For the text-containing cell, return its midpoint in [x, y] coordinate format. 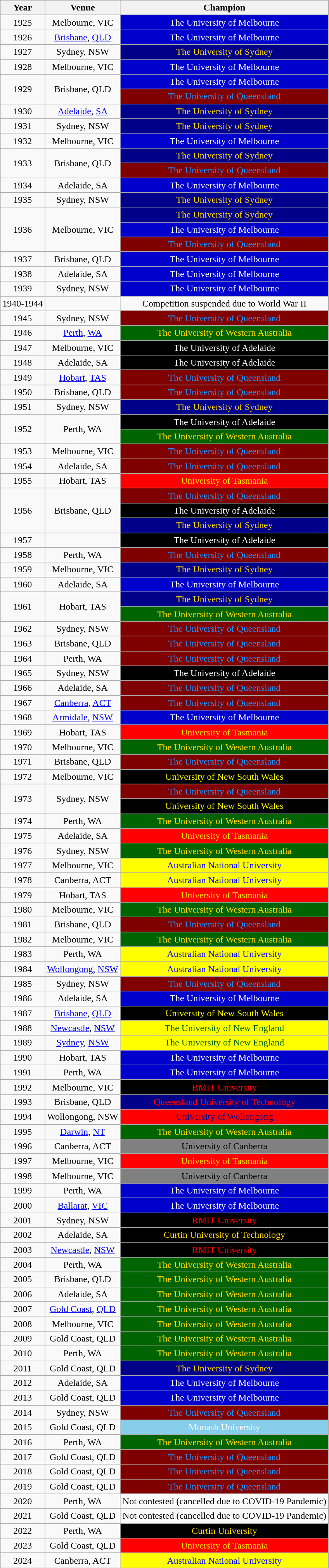
1968 [23, 718]
Queensland University of Technology [224, 1102]
Curtin University of Technology [224, 1235]
1931 [23, 126]
2005 [23, 1279]
2007 [23, 1309]
1970 [23, 747]
1946 [23, 333]
1940-1944 [23, 303]
Curtin University [224, 1531]
2003 [23, 1250]
1934 [23, 185]
1982 [23, 939]
1950 [23, 392]
1998 [23, 1176]
1997 [23, 1161]
2010 [23, 1353]
1948 [23, 362]
1977 [23, 865]
1955 [23, 481]
Ballarat, VIC [83, 1206]
1952 [23, 429]
1936 [23, 230]
1930 [23, 111]
1976 [23, 850]
2022 [23, 1531]
1925 [23, 23]
1980 [23, 910]
1927 [23, 52]
1985 [23, 984]
1971 [23, 762]
2016 [23, 1442]
2006 [23, 1294]
1993 [23, 1102]
2017 [23, 1457]
2018 [23, 1472]
Monash University [224, 1427]
Competition suspended due to World War II [224, 303]
2011 [23, 1368]
1972 [23, 777]
1933 [23, 163]
2021 [23, 1516]
2012 [23, 1383]
1957 [23, 540]
1967 [23, 703]
1990 [23, 1058]
1978 [23, 880]
1938 [23, 274]
2004 [23, 1265]
Venue [83, 8]
2013 [23, 1398]
1992 [23, 1087]
1951 [23, 407]
2014 [23, 1413]
1961 [23, 606]
1939 [23, 289]
Darwin, NT [83, 1132]
1963 [23, 643]
1986 [23, 998]
1935 [23, 200]
1996 [23, 1146]
1947 [23, 348]
1988 [23, 1028]
1987 [23, 1013]
1954 [23, 466]
1984 [23, 969]
2008 [23, 1324]
1959 [23, 570]
1983 [23, 954]
1960 [23, 584]
1991 [23, 1072]
University of Wollongong [224, 1117]
Year [23, 8]
1981 [23, 925]
1994 [23, 1117]
2019 [23, 1486]
2020 [23, 1501]
Champion [224, 8]
1953 [23, 451]
1926 [23, 37]
1945 [23, 318]
2023 [23, 1545]
2009 [23, 1338]
1966 [23, 688]
1928 [23, 67]
1975 [23, 836]
1958 [23, 555]
Armidale, NSW [83, 718]
1969 [23, 732]
1979 [23, 895]
1995 [23, 1132]
1965 [23, 673]
2024 [23, 1560]
2000 [23, 1206]
1949 [23, 377]
1999 [23, 1191]
1937 [23, 259]
1974 [23, 821]
2015 [23, 1427]
1956 [23, 510]
2001 [23, 1220]
1989 [23, 1043]
1929 [23, 89]
2002 [23, 1235]
1964 [23, 659]
1973 [23, 799]
1962 [23, 629]
1932 [23, 141]
